Scan for the cell matching the given text and deliver its (X, Y) coordinate at center. 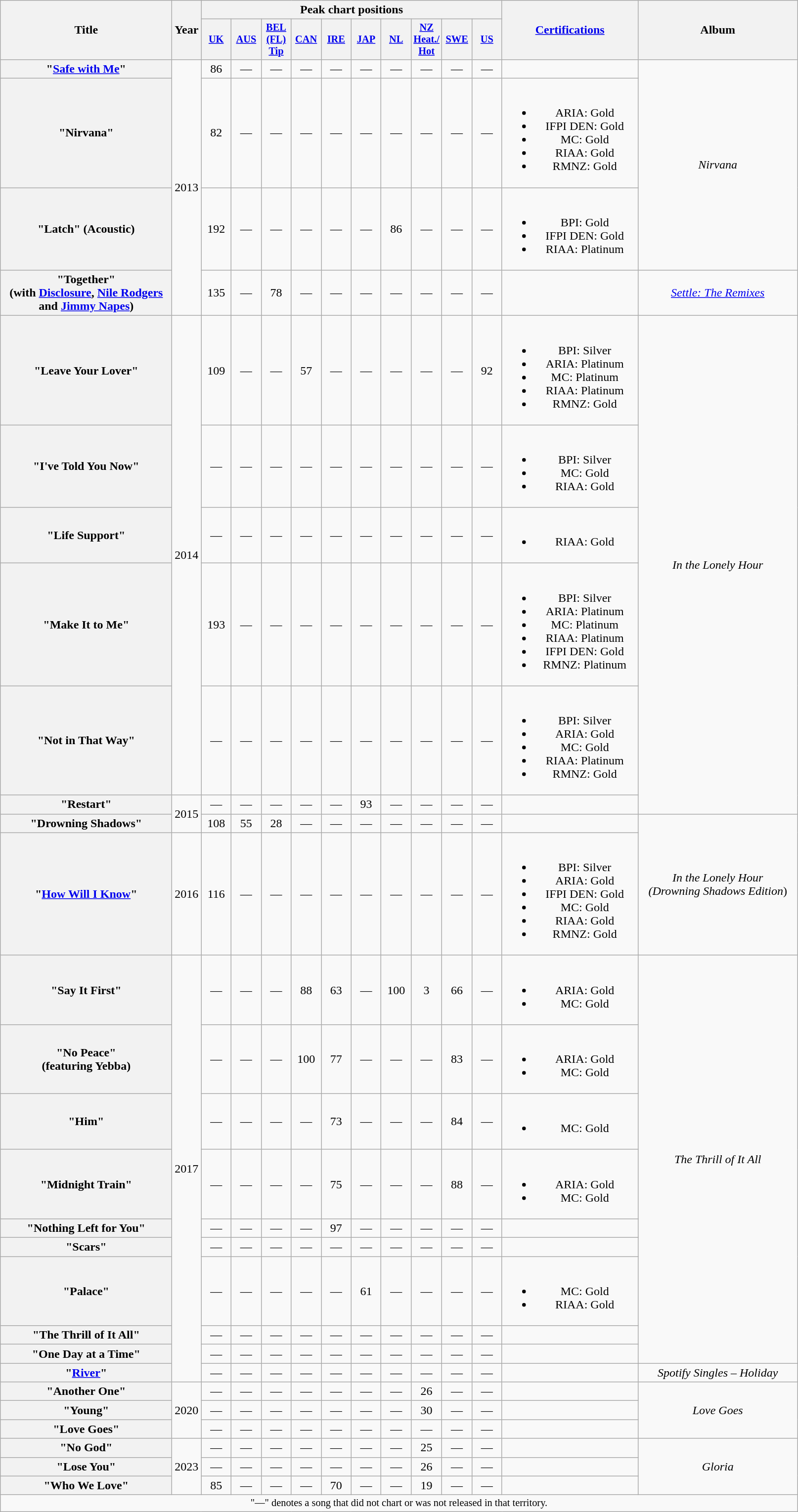
AUS (246, 40)
25 (426, 1448)
Certifications (570, 30)
SWE (457, 40)
Love Goes (718, 1410)
83 (457, 1059)
109 (217, 371)
IRE (336, 40)
"Nirvana" (86, 133)
"Latch" (Acoustic) (86, 229)
NZHeat./Hot (426, 40)
84 (457, 1122)
70 (336, 1485)
Year (187, 30)
135 (217, 293)
MC: GoldRIAA: Gold (570, 1291)
RIAA: Gold (570, 536)
BPI: GoldIFPI DEN: GoldRIAA: Platinum (570, 229)
2023 (187, 1467)
BPI: SilverARIA: PlatinumMC: PlatinumRIAA: PlatinumIFPI DEN: GoldRMNZ: Platinum (570, 625)
Gloria (718, 1467)
"Young" (86, 1410)
2013 (187, 187)
BPI: SilverARIA: GoldMC: GoldRIAA: PlatinumRMNZ: Gold (570, 740)
30 (426, 1410)
"Palace" (86, 1291)
93 (366, 804)
"Restart" (86, 804)
2017 (187, 1169)
"River" (86, 1373)
BPI: SilverARIA: PlatinumMC: PlatinumRIAA: PlatinumRMNZ: Gold (570, 371)
UK (217, 40)
Album (718, 30)
"The Thrill of It All" (86, 1335)
85 (217, 1485)
JAP (366, 40)
Title (86, 30)
BEL(FL)Tip (276, 40)
"Together"(with Disclosure, Nile Rodgers and Jimmy Napes) (86, 293)
"Say It First" (86, 990)
"No Peace"(featuring Yebba) (86, 1059)
BPI: SilverMC: GoldRIAA: Gold (570, 466)
In the Lonely Hour(Drowning Shadows Edition) (718, 884)
193 (217, 625)
"No God" (86, 1448)
"Another One" (86, 1391)
116 (217, 894)
In the Lonely Hour (718, 565)
"Make It to Me" (86, 625)
2014 (187, 555)
2016 (187, 894)
"Life Support" (86, 536)
"I've Told You Now" (86, 466)
Spotify Singles – Holiday (718, 1373)
The Thrill of It All (718, 1159)
2020 (187, 1410)
108 (217, 823)
"Midnight Train" (86, 1184)
NL (397, 40)
82 (217, 133)
57 (307, 371)
61 (366, 1291)
"—" denotes a song that did not chart or was not released in that territory. (399, 1503)
192 (217, 229)
"Scars" (86, 1247)
MC: Gold (570, 1122)
BPI: SilverARIA: GoldIFPI DEN: GoldMC: GoldRIAA: GoldRMNZ: Gold (570, 894)
"Him" (86, 1122)
"One Day at a Time" (86, 1354)
78 (276, 293)
"Not in That Way" (86, 740)
66 (457, 990)
28 (276, 823)
92 (487, 371)
63 (336, 990)
"How Will I Know" (86, 894)
77 (336, 1059)
Settle: The Remixes (718, 293)
"Safe with Me" (86, 69)
75 (336, 1184)
"Drowning Shadows" (86, 823)
97 (336, 1228)
CAN (307, 40)
Nirvana (718, 165)
"Who We Love" (86, 1485)
2015 (187, 814)
19 (426, 1485)
"Lose You" (86, 1467)
"Love Goes" (86, 1429)
Peak chart positions (352, 10)
US (487, 40)
ARIA: GoldIFPI DEN: GoldMC: GoldRIAA: GoldRMNZ: Gold (570, 133)
73 (336, 1122)
"Nothing Left for You" (86, 1228)
"Leave Your Lover" (86, 371)
55 (246, 823)
3 (426, 990)
